Detect which cell encompasses the target text, then output its [X, Y] center coordinate. 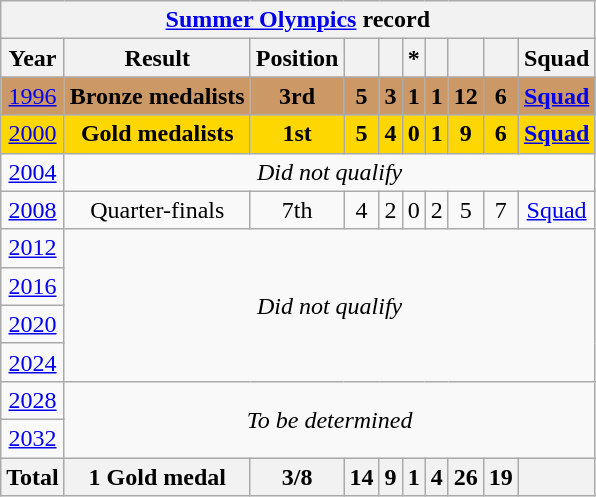
2024 [33, 362]
Result [157, 58]
Position [297, 58]
Gold medalists [157, 134]
1st [297, 134]
* [414, 58]
Quarter-finals [157, 210]
2020 [33, 324]
7 [500, 210]
Summer Olympics record [298, 20]
2028 [33, 400]
19 [500, 477]
2000 [33, 134]
1 Gold medal [157, 477]
7th [297, 210]
2008 [33, 210]
1996 [33, 96]
14 [362, 477]
Total [33, 477]
Year [33, 58]
2012 [33, 248]
To be determined [330, 419]
3/8 [297, 477]
3 [390, 96]
3rd [297, 96]
2004 [33, 172]
2032 [33, 438]
12 [466, 96]
26 [466, 477]
Bronze medalists [157, 96]
2016 [33, 286]
